Pinpoint the cell where the given text exists, returning its (X, Y) midpoint coordinate. 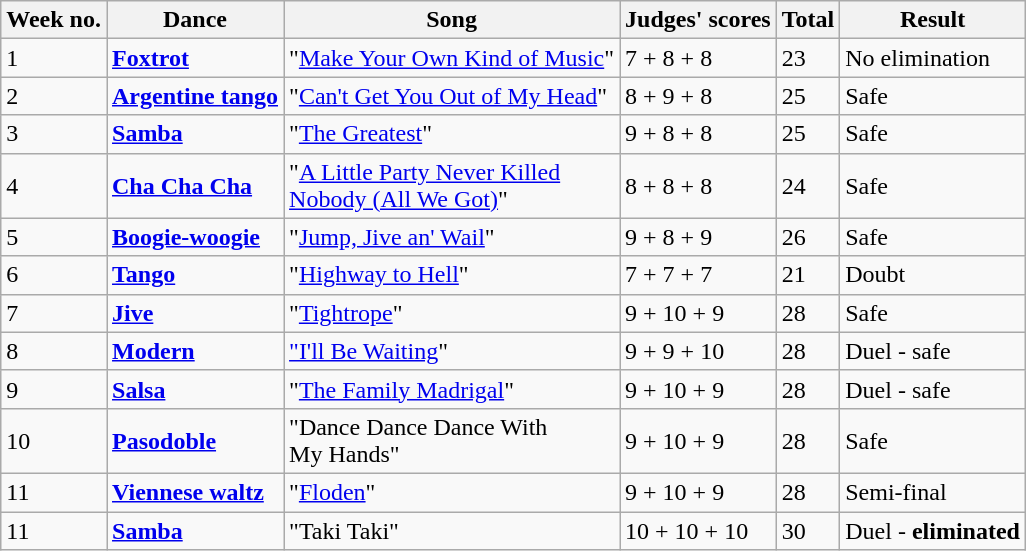
26 (808, 237)
21 (808, 275)
Duel - eliminated (933, 531)
Song (452, 20)
7 + 7 + 7 (698, 275)
3 (54, 134)
Doubt (933, 275)
Modern (194, 351)
Boogie-woogie (194, 237)
"Jump, Jive an' Wail" (452, 237)
4 (54, 186)
24 (808, 186)
8 + 8 + 8 (698, 186)
Cha Cha Cha (194, 186)
2 (54, 96)
"A Little Party Never KilledNobody (All We Got)" (452, 186)
Result (933, 20)
"Highway to Hell" (452, 275)
Argentine tango (194, 96)
"The Family Madrigal" (452, 389)
9 + 9 + 10 (698, 351)
8 + 9 + 8 (698, 96)
Pasodoble (194, 440)
"Floden" (452, 492)
"The Greatest" (452, 134)
Jive (194, 313)
6 (54, 275)
"Tightrope" (452, 313)
"Make Your Own Kind of Music" (452, 58)
Viennese waltz (194, 492)
No elimination (933, 58)
9 + 8 + 8 (698, 134)
7 (54, 313)
10 + 10 + 10 (698, 531)
Foxtrot (194, 58)
Salsa (194, 389)
Tango (194, 275)
"Taki Taki" (452, 531)
1 (54, 58)
Week no. (54, 20)
"Dance Dance Dance WithMy Hands" (452, 440)
9 (54, 389)
Total (808, 20)
30 (808, 531)
Judges' scores (698, 20)
7 + 8 + 8 (698, 58)
Semi-final (933, 492)
5 (54, 237)
23 (808, 58)
9 + 8 + 9 (698, 237)
"I'll Be Waiting" (452, 351)
10 (54, 440)
Dance (194, 20)
8 (54, 351)
"Can't Get You Out of My Head" (452, 96)
